Return the (X, Y) coordinate for the center point of the cell that contains the specified text.  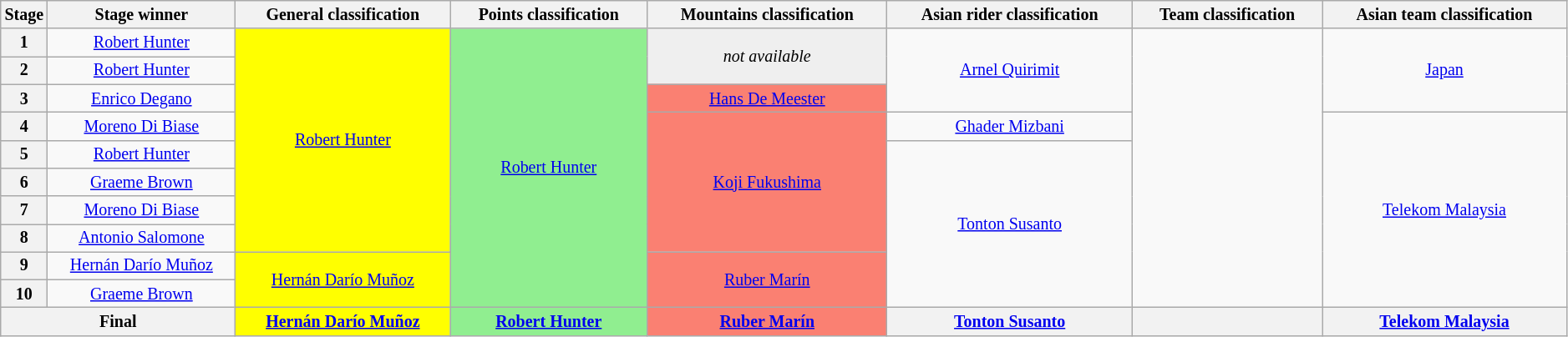
Ghader Mizbani (1009, 127)
3 (24, 98)
Stage winner (142, 15)
Mountains classification (767, 15)
5 (24, 153)
Koji Fukushima (767, 182)
Enrico Degano (142, 98)
6 (24, 182)
4 (24, 127)
Antonio Salomone (142, 239)
Points classification (549, 15)
7 (24, 210)
Hans De Meester (767, 98)
8 (24, 239)
1 (24, 43)
Stage (24, 15)
Final (119, 322)
9 (24, 265)
2 (24, 70)
Arnel Quirimit (1009, 71)
10 (24, 294)
General classification (343, 15)
Asian team classification (1445, 15)
Asian rider classification (1009, 15)
Japan (1445, 71)
Team classification (1226, 15)
not available (767, 57)
